From the cell containing the given text, extract its center point as (x, y) coordinate. 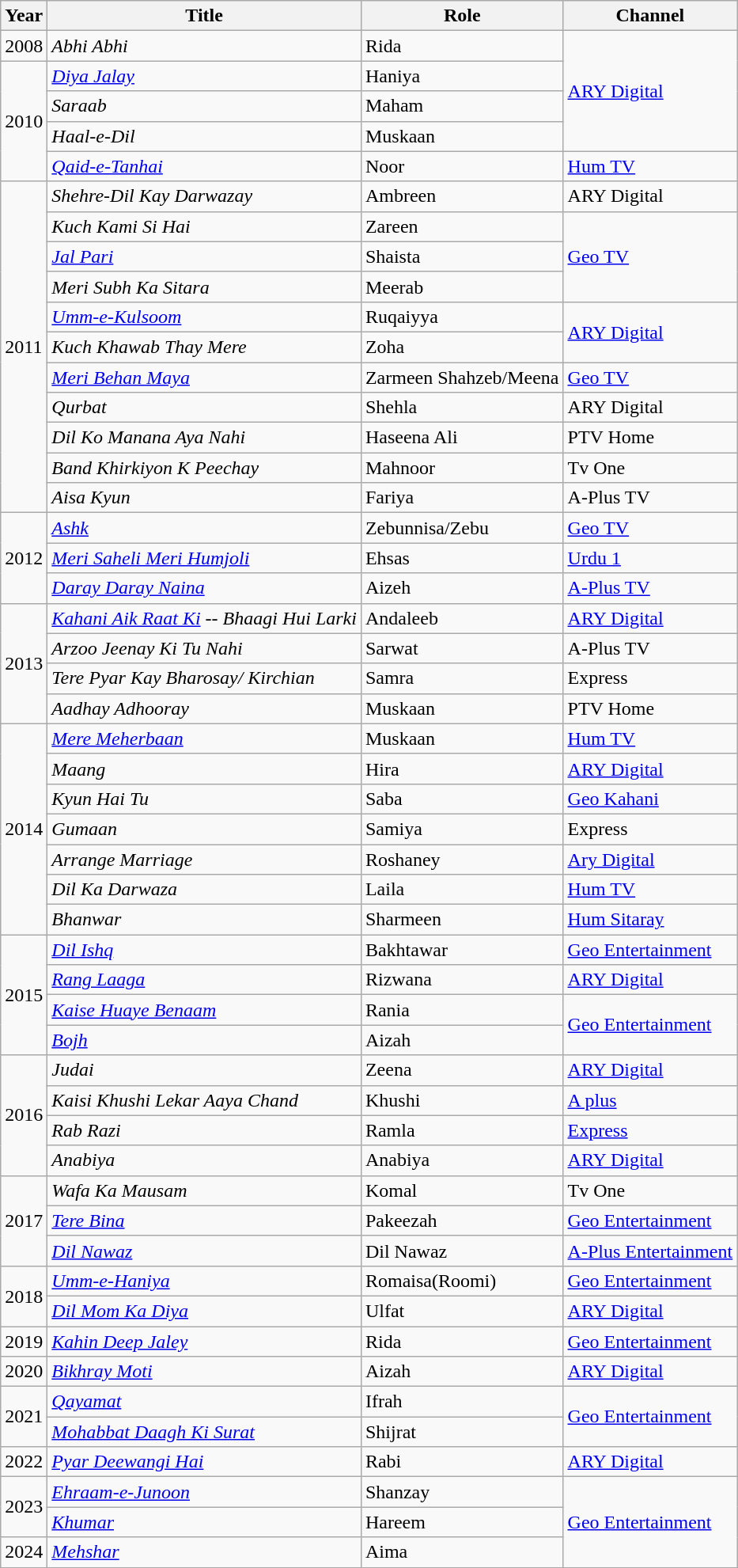
Aima (462, 1552)
Haniya (462, 76)
Mahnoor (462, 468)
Kahani Aik Raat Ki -- Bhaagi Hui Larki (204, 618)
Diya Jalay (204, 76)
Rang Laaga (204, 980)
Maham (462, 106)
Dil Ko Manana Aya Nahi (204, 438)
Meerab (462, 287)
Mere Meherbaan (204, 738)
Judai (204, 1070)
Wafa Ka Mausam (204, 1190)
Pakeezah (462, 1221)
Role (462, 16)
Hareem (462, 1522)
Band Khirkiyon K Peechay (204, 468)
Umm-e-Haniya (204, 1281)
Channel (650, 16)
Noor (462, 166)
Kahin Deep Jaley (204, 1342)
Kuch Khawab Thay Mere (204, 347)
Hum Sitaray (650, 920)
Pyar Deewangi Hai (204, 1462)
2011 (24, 347)
Aizeh (462, 588)
Shaista (462, 256)
2014 (24, 829)
Mohabbat Daagh Ki Surat (204, 1432)
Ambreen (462, 196)
Ifrah (462, 1402)
Saba (462, 799)
Dil Ishq (204, 950)
Bikhray Moti (204, 1372)
Dil Ka Darwaza (204, 890)
Mehshar (204, 1552)
Urdu 1 (650, 558)
Year (24, 16)
2019 (24, 1342)
2021 (24, 1417)
Haal-e-Dil (204, 136)
Ehraam-e-Junoon (204, 1492)
Andaleeb (462, 618)
A-Plus Entertainment (650, 1251)
Bakhtawar (462, 950)
2015 (24, 995)
Aadhay Adhooray (204, 708)
A plus (650, 1100)
Komal (462, 1190)
Qayamat (204, 1402)
Ehsas (462, 558)
Jal Pari (204, 256)
2012 (24, 558)
Shijrat (462, 1432)
Saraab (204, 106)
Ashk (204, 528)
Aisa Kyun (204, 498)
Romaisa(Roomi) (462, 1281)
Meri Saheli Meri Humjoli (204, 558)
Zebunnisa/Zebu (462, 528)
Dil Mom Ka Diya (204, 1311)
Hira (462, 769)
Haseena Ali (462, 438)
Zarmeen Shahzeb/Meena (462, 378)
Shanzay (462, 1492)
Arzoo Jeenay Ki Tu Nahi (204, 648)
Ruqaiyya (462, 317)
2016 (24, 1115)
Laila (462, 890)
2023 (24, 1507)
Tere Bina (204, 1221)
Roshaney (462, 859)
Gumaan (204, 829)
Fariya (462, 498)
Bhanwar (204, 920)
Samiya (462, 829)
Zoha (462, 347)
Zeena (462, 1070)
Rizwana (462, 980)
2018 (24, 1296)
Shehla (462, 408)
Khushi (462, 1100)
2017 (24, 1221)
2020 (24, 1372)
Rab Razi (204, 1130)
Rania (462, 1010)
Umm-e-Kulsoom (204, 317)
2010 (24, 121)
Ary Digital (650, 859)
Zareen (462, 226)
Sharmeen (462, 920)
Abhi Abhi (204, 46)
Maang (204, 769)
Khumar (204, 1522)
Meri Behan Maya (204, 378)
Kyun Hai Tu (204, 799)
Ulfat (462, 1311)
Ramla (462, 1130)
Title (204, 16)
Bojh (204, 1040)
2013 (24, 663)
Qaid-e-Tanhai (204, 166)
Geo Kahani (650, 799)
Kaisi Khushi Lekar Aaya Chand (204, 1100)
Shehre-Dil Kay Darwazay (204, 196)
Meri Subh Ka Sitara (204, 287)
Daray Daray Naina (204, 588)
Samra (462, 678)
Qurbat (204, 408)
2022 (24, 1462)
2008 (24, 46)
Tere Pyar Kay Bharosay/ Kirchian (204, 678)
2024 (24, 1552)
Rabi (462, 1462)
Sarwat (462, 648)
Kuch Kami Si Hai (204, 226)
Arrange Marriage (204, 859)
Kaise Huaye Benaam (204, 1010)
